Search for the cell housing the specified text and yield its (X, Y) center coordinate. 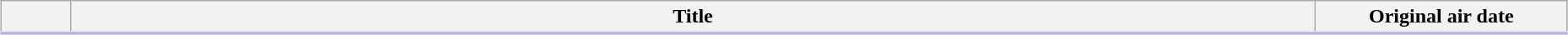
Original air date (1441, 17)
Title (693, 17)
